Return (X, Y) of the center of cell containing provided text 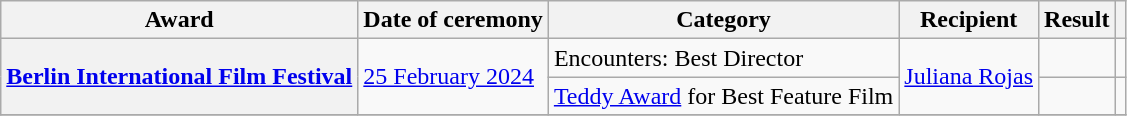
Category (723, 20)
Encounters: Best Director (723, 58)
Teddy Award for Best Feature Film (723, 96)
Berlin International Film Festival (180, 77)
Recipient (969, 20)
Award (180, 20)
Result (1077, 20)
Juliana Rojas (969, 77)
Date of ceremony (454, 20)
25 February 2024 (454, 77)
